Scan for the cell matching the given text and deliver its [x, y] coordinate at center. 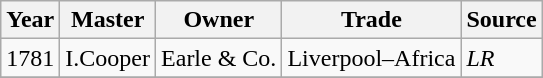
1781 [30, 58]
Earle & Co. [219, 58]
Owner [219, 20]
Trade [372, 20]
LR [502, 58]
Year [30, 20]
Source [502, 20]
Master [108, 20]
I.Cooper [108, 58]
Liverpool–Africa [372, 58]
